Determine the (x, y) coordinate at the center of the cell enclosing the given text.  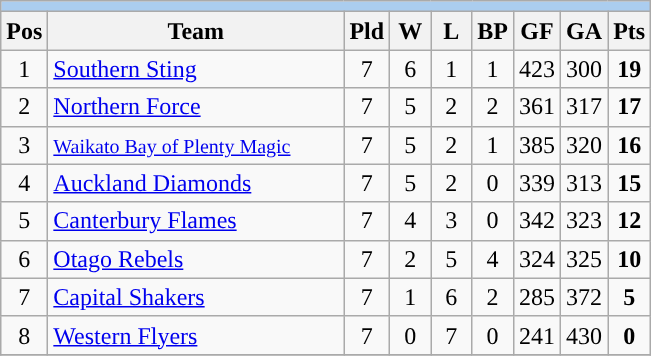
8 (24, 335)
12 (630, 221)
L (452, 31)
423 (536, 69)
Auckland Diamonds (196, 183)
GA (584, 31)
W (410, 31)
325 (584, 259)
16 (630, 145)
GF (536, 31)
241 (536, 335)
10 (630, 259)
317 (584, 107)
Otago Rebels (196, 259)
313 (584, 183)
Team (196, 31)
324 (536, 259)
285 (536, 297)
342 (536, 221)
Pld (367, 31)
339 (536, 183)
Northern Force (196, 107)
15 (630, 183)
430 (584, 335)
385 (536, 145)
Capital Shakers (196, 297)
Pts (630, 31)
300 (584, 69)
17 (630, 107)
Canterbury Flames (196, 221)
372 (584, 297)
Southern Sting (196, 69)
Pos (24, 31)
320 (584, 145)
361 (536, 107)
Waikato Bay of Plenty Magic (196, 145)
Western Flyers (196, 335)
323 (584, 221)
19 (630, 69)
BP (493, 31)
